Return the (x, y) coordinate for the center point of the cell that contains the specified text.  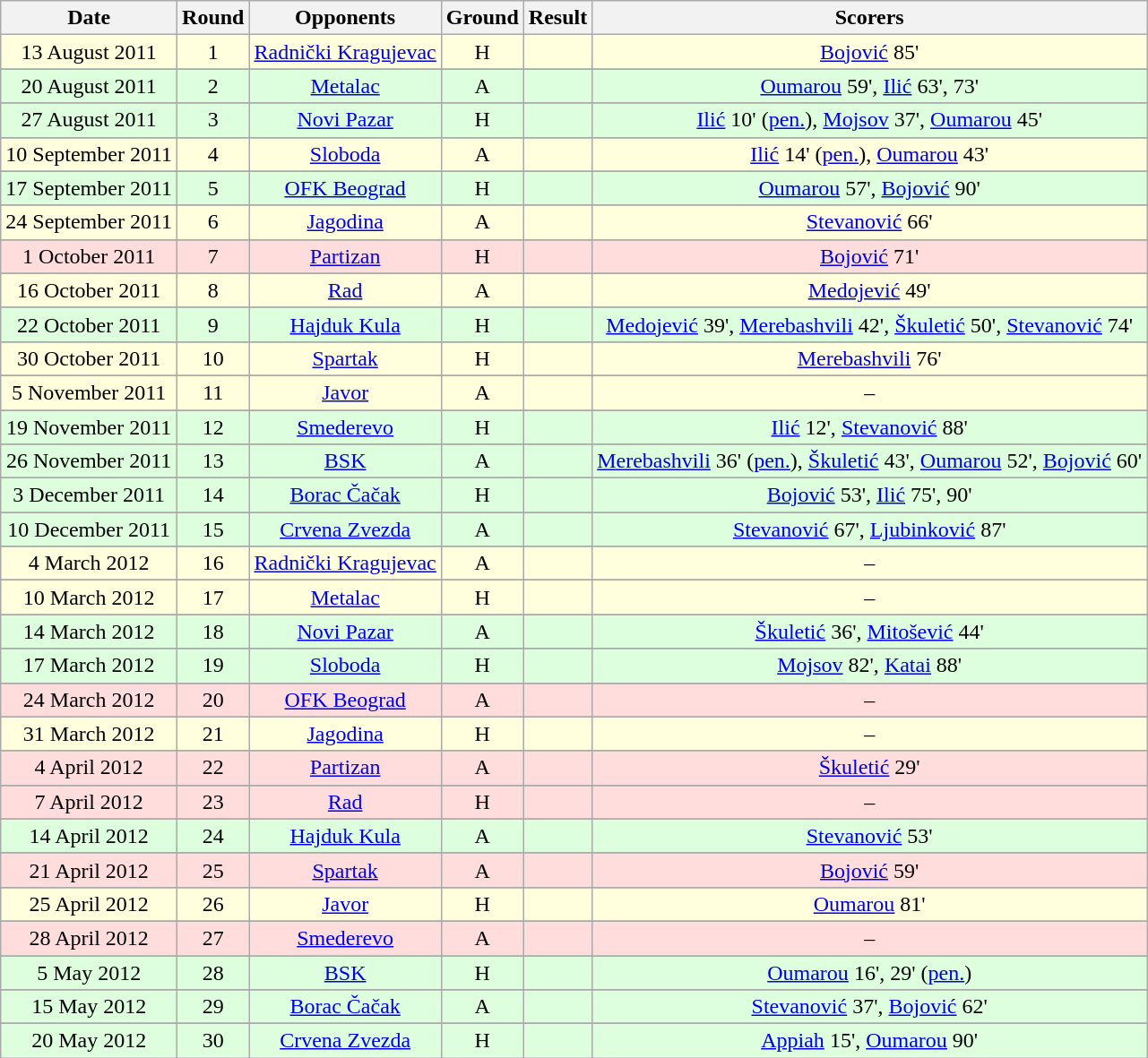
20 August 2011 (90, 86)
28 (213, 972)
Stevanović 67', Ljubinković 87' (869, 529)
7 (213, 256)
2 (213, 86)
5 November 2011 (90, 392)
Merebashvili 76' (869, 358)
24 March 2012 (90, 700)
25 (213, 870)
Appiah 15', Oumarou 90' (869, 1041)
21 (213, 734)
3 (213, 120)
Date (90, 18)
13 (213, 461)
24 September 2011 (90, 222)
1 October 2011 (90, 256)
Result (557, 18)
Bojović 85' (869, 52)
Bojović 53', Ilić 75', 90' (869, 495)
Ground (482, 18)
Medojević 39', Merebashvili 42', Škuletić 50', Stevanović 74' (869, 324)
10 September 2011 (90, 154)
20 May 2012 (90, 1041)
17 September 2011 (90, 188)
30 (213, 1041)
Stevanović 37', Bojović 62' (869, 1007)
22 October 2011 (90, 324)
14 April 2012 (90, 836)
Medojević 49' (869, 290)
1 (213, 52)
31 March 2012 (90, 734)
11 (213, 392)
Škuletić 36', Mitošević 44' (869, 632)
Oumarou 81' (869, 904)
Ilić 12', Stevanović 88' (869, 427)
Scorers (869, 18)
29 (213, 1007)
21 April 2012 (90, 870)
Mojsov 82', Katai 88' (869, 666)
Škuletić 29' (869, 768)
Stevanović 66' (869, 222)
26 November 2011 (90, 461)
Ilić 14' (pen.), Oumarou 43' (869, 154)
7 April 2012 (90, 802)
26 (213, 904)
5 (213, 188)
Merebashvili 36' (pen.), Škuletić 43', Oumarou 52', Bojović 60' (869, 461)
4 (213, 154)
27 August 2011 (90, 120)
9 (213, 324)
16 October 2011 (90, 290)
14 (213, 495)
19 (213, 666)
18 (213, 632)
Opponents (345, 18)
25 April 2012 (90, 904)
24 (213, 836)
6 (213, 222)
Ilić 10' (pen.), Mojsov 37', Oumarou 45' (869, 120)
12 (213, 427)
17 (213, 598)
23 (213, 802)
27 (213, 938)
Bojović 59' (869, 870)
Round (213, 18)
Bojović 71' (869, 256)
15 (213, 529)
30 October 2011 (90, 358)
28 April 2012 (90, 938)
Oumarou 59', Ilić 63', 73' (869, 86)
Stevanović 53' (869, 836)
10 December 2011 (90, 529)
15 May 2012 (90, 1007)
10 (213, 358)
5 May 2012 (90, 972)
16 (213, 563)
8 (213, 290)
Oumarou 57', Bojović 90' (869, 188)
22 (213, 768)
13 August 2011 (90, 52)
19 November 2011 (90, 427)
20 (213, 700)
4 March 2012 (90, 563)
Oumarou 16', 29' (pen.) (869, 972)
14 March 2012 (90, 632)
3 December 2011 (90, 495)
10 March 2012 (90, 598)
4 April 2012 (90, 768)
17 March 2012 (90, 666)
